Determine the (x, y) coordinate at the center of the cell enclosing the given text.  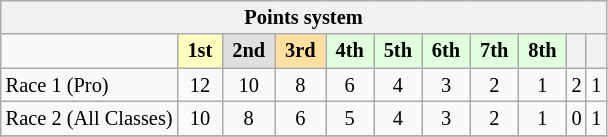
1st (200, 51)
5 (350, 118)
Race 1 (Pro) (90, 85)
8th (542, 51)
2nd (248, 51)
4th (350, 51)
Race 2 (All Classes) (90, 118)
3rd (300, 51)
5th (398, 51)
6th (446, 51)
Points system (304, 17)
7th (494, 51)
0 (577, 118)
12 (200, 85)
